Provide the [X, Y] coordinate of the cell's center where the given text is located.  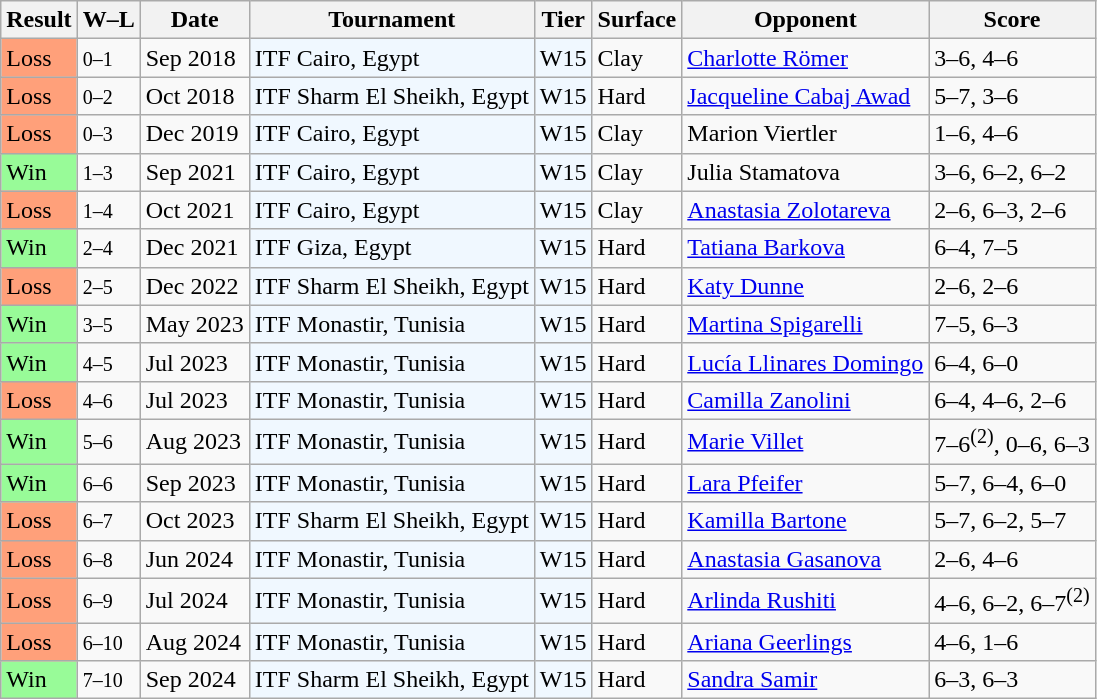
6–7 [108, 521]
Oct 2023 [194, 521]
Arlinda Rushiti [806, 600]
5–7, 6–2, 5–7 [1012, 521]
Dec 2021 [194, 248]
Anastasia Zolotareva [806, 210]
Dec 2019 [194, 134]
5–6 [108, 442]
6–4, 6–0 [1012, 362]
W–L [108, 20]
6–3, 6–3 [1012, 680]
1–4 [108, 210]
May 2023 [194, 324]
Oct 2021 [194, 210]
Date [194, 20]
Anastasia Gasanova [806, 559]
2–4 [108, 248]
4–6, 1–6 [1012, 642]
Martina Spigarelli [806, 324]
7–6(2), 0–6, 6–3 [1012, 442]
Sep 2024 [194, 680]
Aug 2024 [194, 642]
Sep 2018 [194, 58]
6–4, 4–6, 2–6 [1012, 400]
Aug 2023 [194, 442]
1–3 [108, 172]
Marie Villet [806, 442]
Sep 2021 [194, 172]
Marion Viertler [806, 134]
Charlotte Römer [806, 58]
Jul 2024 [194, 600]
1–6, 4–6 [1012, 134]
5–7, 3–6 [1012, 96]
6–4, 7–5 [1012, 248]
4–6 [108, 400]
Sep 2023 [194, 483]
7–5, 6–3 [1012, 324]
0–1 [108, 58]
3–6, 4–6 [1012, 58]
Jacqueline Cabaj Awad [806, 96]
Kamilla Bartone [806, 521]
Score [1012, 20]
Ariana Geerlings [806, 642]
0–2 [108, 96]
3–5 [108, 324]
Jun 2024 [194, 559]
6–9 [108, 600]
Lara Pfeifer [806, 483]
4–5 [108, 362]
Julia Stamatova [806, 172]
Sandra Samir [806, 680]
2–6, 4–6 [1012, 559]
4–6, 6–2, 6–7(2) [1012, 600]
Oct 2018 [194, 96]
Opponent [806, 20]
6–6 [108, 483]
Tatiana Barkova [806, 248]
Tournament [392, 20]
7–10 [108, 680]
Result [39, 20]
Lucía Llinares Domingo [806, 362]
6–10 [108, 642]
2–6, 2–6 [1012, 286]
0–3 [108, 134]
2–6, 6–3, 2–6 [1012, 210]
3–6, 6–2, 6–2 [1012, 172]
Tier [563, 20]
2–5 [108, 286]
Dec 2022 [194, 286]
5–7, 6–4, 6–0 [1012, 483]
Surface [637, 20]
Katy Dunne [806, 286]
ITF Giza, Egypt [392, 248]
Camilla Zanolini [806, 400]
6–8 [108, 559]
